Scan for the cell matching the given text and deliver its (X, Y) coordinate at center. 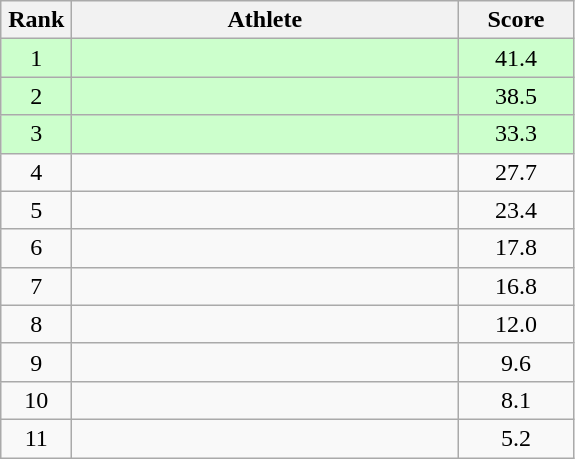
38.5 (516, 96)
Rank (36, 20)
Score (516, 20)
11 (36, 438)
8 (36, 324)
9 (36, 362)
2 (36, 96)
12.0 (516, 324)
10 (36, 400)
16.8 (516, 286)
5.2 (516, 438)
6 (36, 248)
27.7 (516, 172)
4 (36, 172)
17.8 (516, 248)
3 (36, 134)
7 (36, 286)
8.1 (516, 400)
Athlete (265, 20)
1 (36, 58)
5 (36, 210)
23.4 (516, 210)
9.6 (516, 362)
33.3 (516, 134)
41.4 (516, 58)
